Detect which cell encompasses the target text, then output its [X, Y] center coordinate. 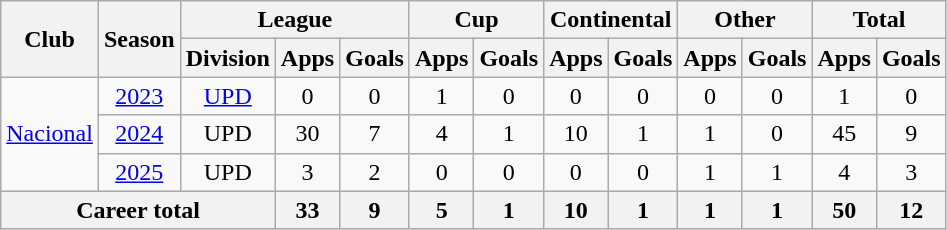
Club [50, 39]
2023 [139, 96]
45 [844, 134]
Total [879, 20]
Career total [138, 210]
30 [307, 134]
Continental [611, 20]
Cup [476, 20]
Other [745, 20]
50 [844, 210]
7 [375, 134]
2024 [139, 134]
5 [441, 210]
2025 [139, 172]
2 [375, 172]
Nacional [50, 134]
12 [911, 210]
League [294, 20]
Division [228, 58]
Season [139, 39]
33 [307, 210]
